Scan for the cell matching the given text and deliver its [X, Y] coordinate at center. 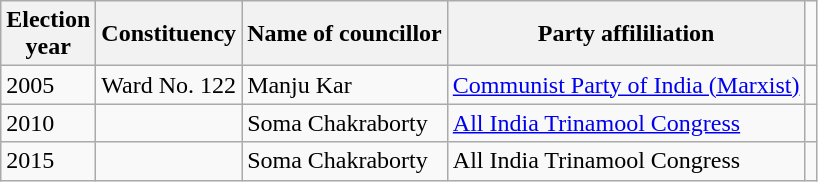
Communist Party of India (Marxist) [626, 85]
Party affililiation [626, 34]
Election year [48, 34]
Constituency [169, 34]
2010 [48, 123]
Name of councillor [345, 34]
2015 [48, 161]
Manju Kar [345, 85]
2005 [48, 85]
Ward No. 122 [169, 85]
